Provide the (x, y) coordinate of the cell's center where the given text is located.  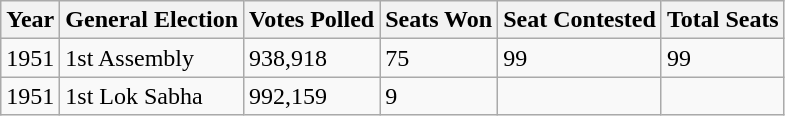
938,918 (312, 58)
Seats Won (439, 20)
1st Assembly (152, 58)
Total Seats (722, 20)
75 (439, 58)
Year (30, 20)
1st Lok Sabha (152, 96)
9 (439, 96)
Votes Polled (312, 20)
General Election (152, 20)
Seat Contested (580, 20)
992,159 (312, 96)
